Return (x, y) of the center of cell containing provided text 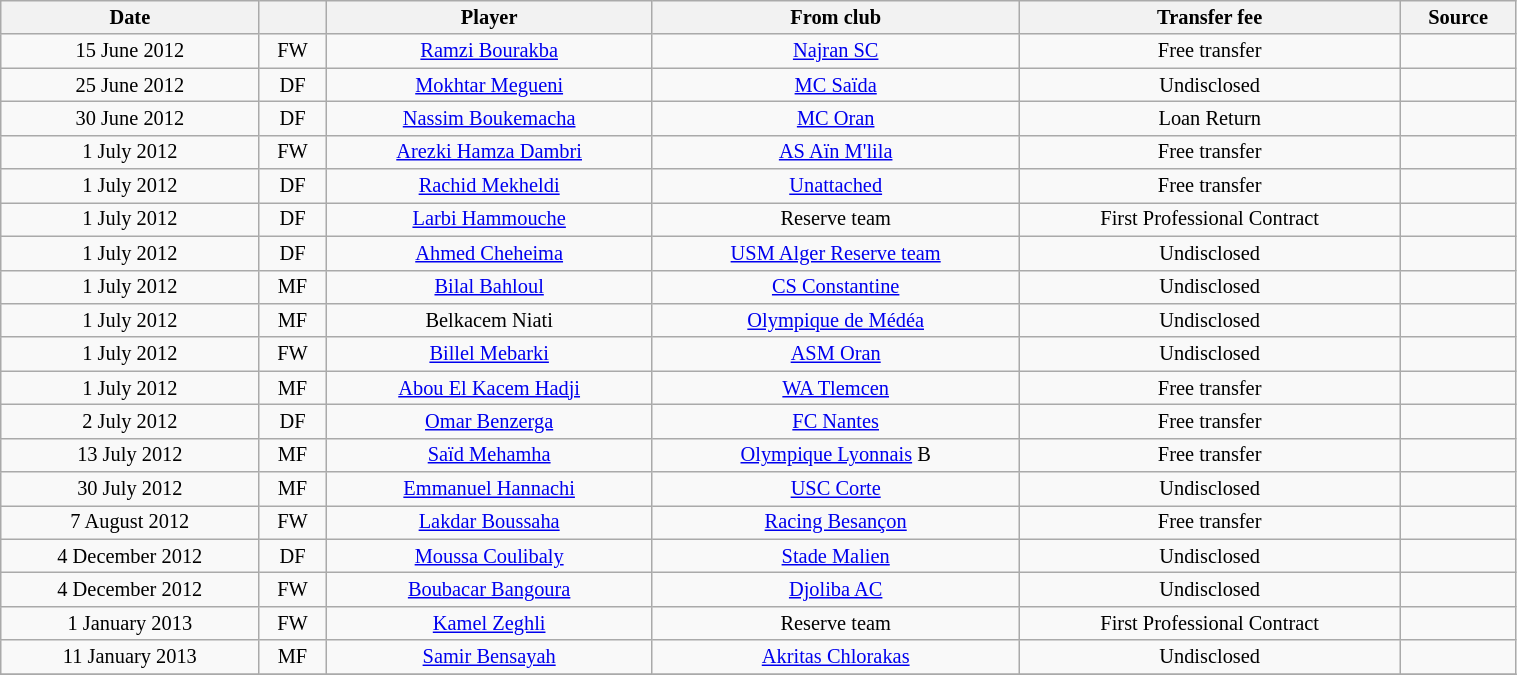
Saïd Mehamha (489, 455)
Source (1458, 17)
11 January 2013 (130, 657)
CS Constantine (836, 287)
Akritas Chlorakas (836, 657)
From club (836, 17)
USC Corte (836, 489)
Moussa Coulibaly (489, 556)
Mokhtar Megueni (489, 85)
Nassim Boukemacha (489, 118)
30 July 2012 (130, 489)
Player (489, 17)
Ahmed Cheheima (489, 253)
Omar Benzerga (489, 421)
Samir Bensayah (489, 657)
Emmanuel Hannachi (489, 489)
Arezki Hamza Dambri (489, 152)
Djoliba AC (836, 589)
7 August 2012 (130, 522)
AS Aïn M'lila (836, 152)
Billel Mebarki (489, 354)
30 June 2012 (130, 118)
Olympique Lyonnais B (836, 455)
2 July 2012 (130, 421)
Abou El Kacem Hadji (489, 388)
13 July 2012 (130, 455)
ASM Oran (836, 354)
15 June 2012 (130, 51)
Stade Malien (836, 556)
MC Oran (836, 118)
Ramzi Bourakba (489, 51)
FC Nantes (836, 421)
Boubacar Bangoura (489, 589)
WA Tlemcen (836, 388)
Loan Return (1210, 118)
Transfer fee (1210, 17)
Racing Besançon (836, 522)
Kamel Zeghli (489, 623)
25 June 2012 (130, 85)
MC Saïda (836, 85)
Najran SC (836, 51)
Larbi Hammouche (489, 219)
Belkacem Niati (489, 320)
Lakdar Boussaha (489, 522)
Date (130, 17)
Bilal Bahloul (489, 287)
Olympique de Médéa (836, 320)
1 January 2013 (130, 623)
Unattached (836, 186)
Rachid Mekheldi (489, 186)
USM Alger Reserve team (836, 253)
